Search for the cell housing the specified text and yield its [X, Y] center coordinate. 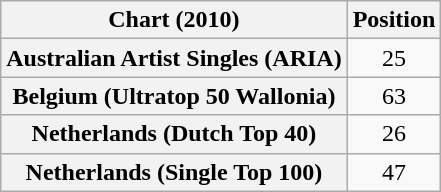
25 [394, 58]
Chart (2010) [174, 20]
63 [394, 96]
Netherlands (Dutch Top 40) [174, 134]
Position [394, 20]
Australian Artist Singles (ARIA) [174, 58]
47 [394, 172]
Netherlands (Single Top 100) [174, 172]
26 [394, 134]
Belgium (Ultratop 50 Wallonia) [174, 96]
